Determine the [X, Y] coordinate at the center of the cell enclosing the given text.  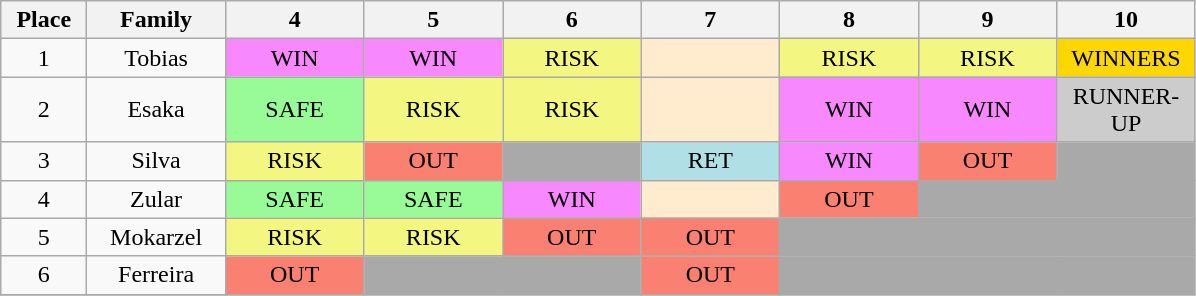
Place [44, 20]
RUNNER-UP [1126, 110]
7 [710, 20]
Silva [156, 161]
9 [988, 20]
3 [44, 161]
1 [44, 58]
Tobias [156, 58]
Ferreira [156, 275]
Zular [156, 199]
8 [850, 20]
Mokarzel [156, 237]
10 [1126, 20]
RET [710, 161]
Esaka [156, 110]
Family [156, 20]
WINNERS [1126, 58]
2 [44, 110]
